Locate the cell with the specified text and output its (x, y) center coordinate. 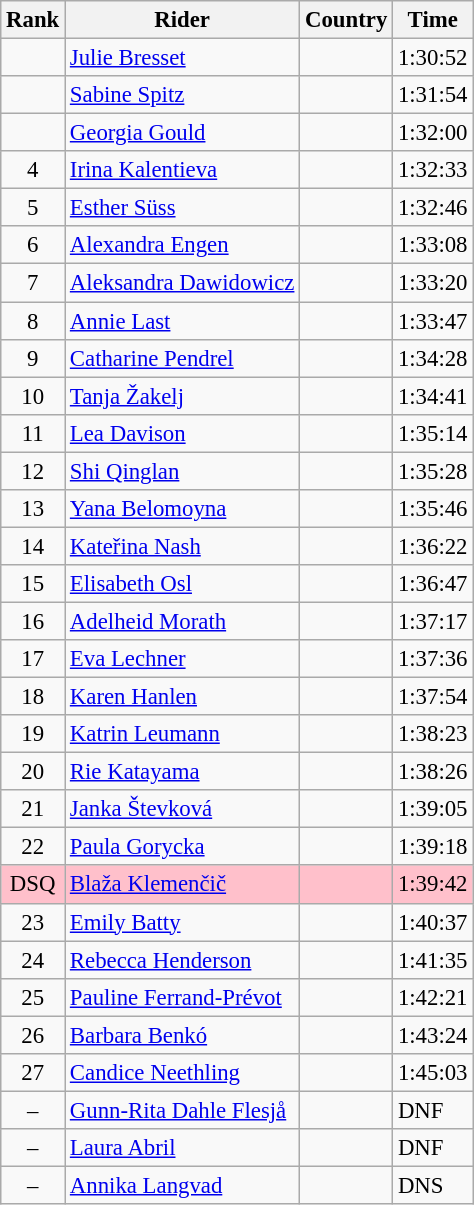
Aleksandra Dawidowicz (182, 283)
1:42:21 (433, 997)
Rebecca Henderson (182, 960)
Tanja Žakelj (182, 396)
6 (33, 245)
Rider (182, 20)
Paula Gorycka (182, 847)
Annie Last (182, 321)
1:33:20 (433, 283)
1:39:42 (433, 885)
1:37:17 (433, 621)
Julie Bresset (182, 58)
1:45:03 (433, 1073)
1:30:52 (433, 58)
1:39:18 (433, 847)
1:32:33 (433, 170)
1:33:47 (433, 321)
Catharine Pendrel (182, 358)
Janka Števková (182, 809)
25 (33, 997)
Esther Süss (182, 208)
Alexandra Engen (182, 245)
1:35:46 (433, 509)
Blaža Klemenčič (182, 885)
1:40:37 (433, 922)
12 (33, 471)
1:31:54 (433, 95)
1:34:28 (433, 358)
13 (33, 509)
Irina Kalentieva (182, 170)
Lea Davison (182, 433)
DNS (433, 1185)
10 (33, 396)
Yana Belomoyna (182, 509)
1:35:28 (433, 471)
1:39:05 (433, 809)
16 (33, 621)
Adelheid Morath (182, 621)
1:38:23 (433, 734)
Laura Abril (182, 1148)
11 (33, 433)
Annika Langvad (182, 1185)
Rank (33, 20)
Sabine Spitz (182, 95)
7 (33, 283)
26 (33, 1035)
1:41:35 (433, 960)
Katrin Leumann (182, 734)
Elisabeth Osl (182, 584)
15 (33, 584)
Eva Lechner (182, 659)
1:32:46 (433, 208)
5 (33, 208)
19 (33, 734)
18 (33, 697)
Gunn-Rita Dahle Flesjå (182, 1110)
1:36:22 (433, 546)
Karen Hanlen (182, 697)
4 (33, 170)
1:38:26 (433, 772)
1:36:47 (433, 584)
1:34:41 (433, 396)
Country (346, 20)
Candice Neethling (182, 1073)
1:37:54 (433, 697)
Georgia Gould (182, 133)
1:43:24 (433, 1035)
24 (33, 960)
27 (33, 1073)
21 (33, 809)
1:33:08 (433, 245)
Barbara Benkó (182, 1035)
17 (33, 659)
9 (33, 358)
14 (33, 546)
23 (33, 922)
22 (33, 847)
20 (33, 772)
8 (33, 321)
Time (433, 20)
Shi Qinglan (182, 471)
Emily Batty (182, 922)
Kateřina Nash (182, 546)
1:37:36 (433, 659)
DSQ (33, 885)
1:35:14 (433, 433)
Rie Katayama (182, 772)
1:32:00 (433, 133)
Pauline Ferrand-Prévot (182, 997)
